Determine the [X, Y] coordinate at the center of the cell enclosing the given text.  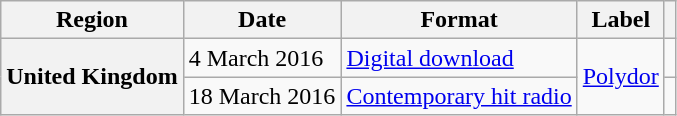
Digital download [459, 58]
4 March 2016 [262, 58]
United Kingdom [92, 77]
Contemporary hit radio [459, 96]
18 March 2016 [262, 96]
Region [92, 20]
Date [262, 20]
Label [620, 20]
Format [459, 20]
Polydor [620, 77]
